Extract the [x, y] coordinate from the center of the cell holding the provided text.  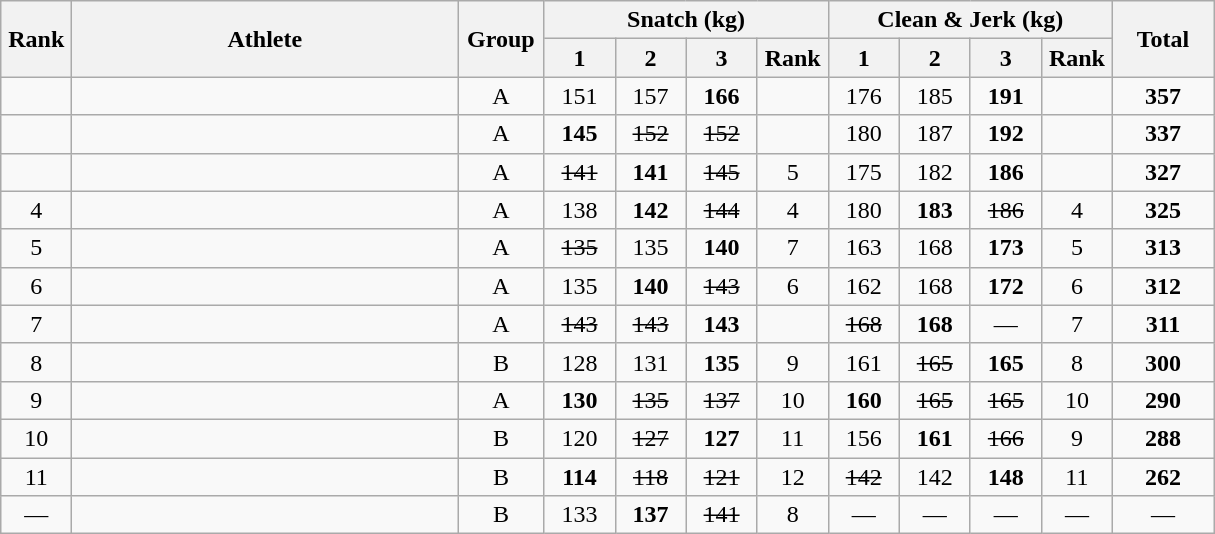
128 [580, 362]
Snatch (kg) [686, 20]
313 [1162, 248]
183 [934, 210]
176 [864, 96]
138 [580, 210]
311 [1162, 324]
Group [501, 39]
172 [1006, 286]
163 [864, 248]
327 [1162, 172]
191 [1006, 96]
114 [580, 477]
300 [1162, 362]
133 [580, 515]
131 [650, 362]
325 [1162, 210]
157 [650, 96]
337 [1162, 134]
121 [722, 477]
12 [792, 477]
148 [1006, 477]
162 [864, 286]
118 [650, 477]
175 [864, 172]
130 [580, 400]
Total [1162, 39]
182 [934, 172]
156 [864, 438]
120 [580, 438]
187 [934, 134]
185 [934, 96]
312 [1162, 286]
151 [580, 96]
144 [722, 210]
Athlete [265, 39]
262 [1162, 477]
192 [1006, 134]
290 [1162, 400]
288 [1162, 438]
Clean & Jerk (kg) [970, 20]
160 [864, 400]
173 [1006, 248]
357 [1162, 96]
